Search for the cell housing the specified text and yield its [x, y] center coordinate. 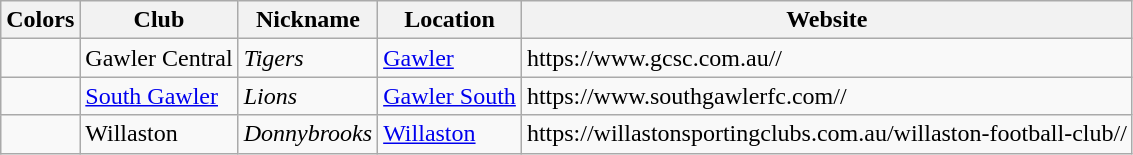
https://www.gcsc.com.au// [826, 58]
Lions [308, 96]
https://www.southgawlerfc.com// [826, 96]
South Gawler [159, 96]
Gawler [450, 58]
Donnybrooks [308, 134]
Tigers [308, 58]
Colors [40, 20]
Gawler South [450, 96]
Website [826, 20]
https://willastonsportingclubs.com.au/willaston-football-club// [826, 134]
Nickname [308, 20]
Gawler Central [159, 58]
Location [450, 20]
Club [159, 20]
